Identify which cell holds the provided text, then report its [X, Y] central coordinate. 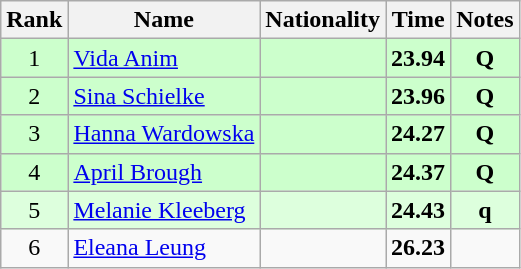
Vida Anim [164, 58]
24.27 [418, 134]
26.23 [418, 248]
1 [34, 58]
Nationality [323, 20]
Melanie Kleeberg [164, 210]
Time [418, 20]
April Brough [164, 172]
3 [34, 134]
24.37 [418, 172]
6 [34, 248]
Sina Schielke [164, 96]
23.96 [418, 96]
24.43 [418, 210]
Eleana Leung [164, 248]
5 [34, 210]
Hanna Wardowska [164, 134]
Name [164, 20]
Rank [34, 20]
2 [34, 96]
q [485, 210]
4 [34, 172]
Notes [485, 20]
23.94 [418, 58]
